Scan for the cell matching the given text and deliver its [X, Y] coordinate at center. 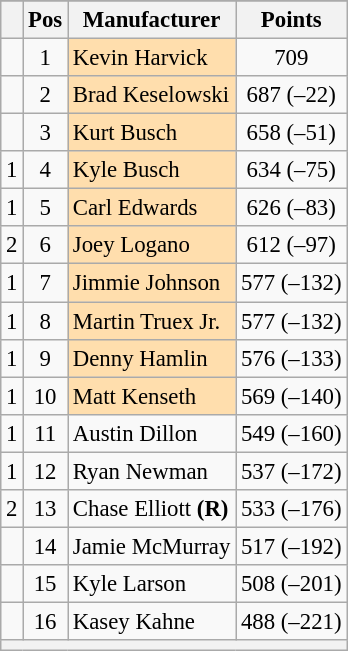
3 [46, 133]
Jamie McMurray [152, 546]
634 (–75) [292, 170]
517 (–192) [292, 546]
9 [46, 358]
687 (–22) [292, 95]
658 (–51) [292, 133]
Kasey Kahne [152, 621]
626 (–83) [292, 208]
Brad Keselowski [152, 95]
7 [46, 283]
709 [292, 58]
576 (–133) [292, 358]
12 [46, 471]
Pos [46, 20]
Chase Elliott (R) [152, 509]
Kevin Harvick [152, 58]
Austin Dillon [152, 433]
549 (–160) [292, 433]
11 [46, 433]
569 (–140) [292, 396]
15 [46, 584]
Kurt Busch [152, 133]
6 [46, 245]
537 (–172) [292, 471]
Martin Truex Jr. [152, 321]
16 [46, 621]
4 [46, 170]
Points [292, 20]
Joey Logano [152, 245]
Jimmie Johnson [152, 283]
Manufacturer [152, 20]
Matt Kenseth [152, 396]
Denny Hamlin [152, 358]
Kyle Larson [152, 584]
10 [46, 396]
612 (–97) [292, 245]
Kyle Busch [152, 170]
488 (–221) [292, 621]
Ryan Newman [152, 471]
Carl Edwards [152, 208]
533 (–176) [292, 509]
508 (–201) [292, 584]
13 [46, 509]
8 [46, 321]
14 [46, 546]
5 [46, 208]
